Find where the given text appears and provide that cell's center as (X, Y) coordinate. 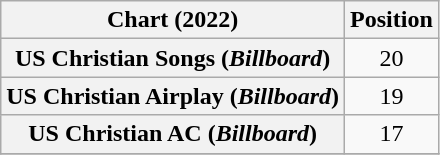
Position (392, 20)
19 (392, 96)
Chart (2022) (173, 20)
17 (392, 134)
US Christian Airplay (Billboard) (173, 96)
20 (392, 58)
US Christian Songs (Billboard) (173, 58)
US Christian AC (Billboard) (173, 134)
